Extract the [x, y] coordinate from the center of the cell holding the provided text.  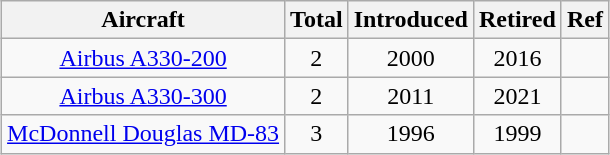
3 [317, 134]
Airbus A330-200 [144, 58]
2000 [410, 58]
Total [317, 20]
2021 [517, 96]
1996 [410, 134]
Retired [517, 20]
2016 [517, 58]
Airbus A330-300 [144, 96]
Introduced [410, 20]
Aircraft [144, 20]
Ref [584, 20]
1999 [517, 134]
McDonnell Douglas MD-83 [144, 134]
2011 [410, 96]
